Find where the given text appears and provide that cell's center as (x, y) coordinate. 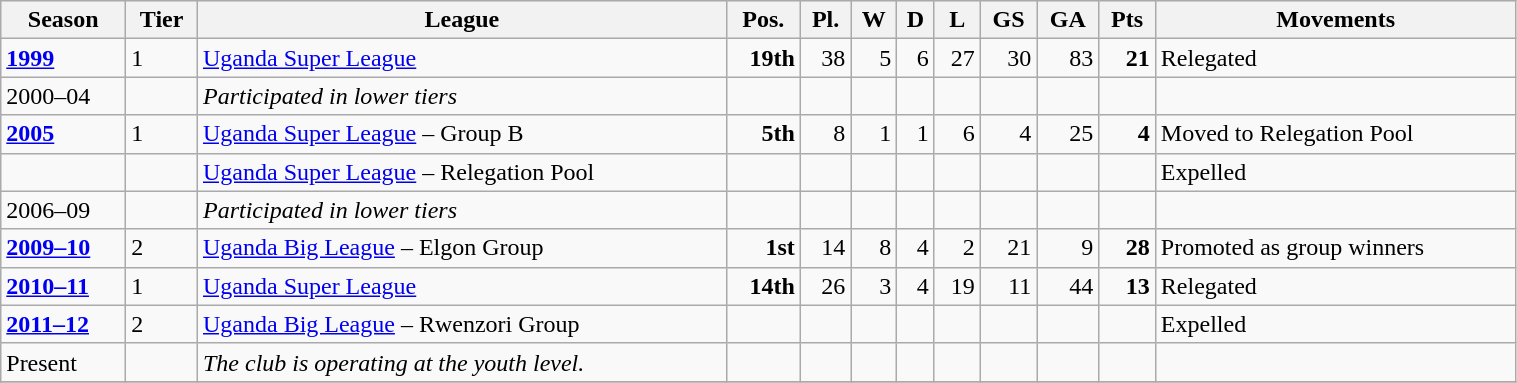
Pos. (763, 20)
Uganda Super League – Relegation Pool (462, 172)
2000–04 (64, 96)
30 (1008, 58)
Season (64, 20)
11 (1008, 286)
5 (874, 58)
Pl. (825, 20)
44 (1068, 286)
2010–11 (64, 286)
13 (1128, 286)
Pts (1128, 20)
GS (1008, 20)
Tier (162, 20)
38 (825, 58)
Uganda Big League – Rwenzori Group (462, 324)
The club is operating at the youth level. (462, 362)
League (462, 20)
3 (874, 286)
W (874, 20)
83 (1068, 58)
14th (763, 286)
Promoted as group winners (1336, 248)
27 (957, 58)
1999 (64, 58)
Uganda Super League – Group B (462, 134)
26 (825, 286)
2005 (64, 134)
Uganda Big League – Elgon Group (462, 248)
1st (763, 248)
9 (1068, 248)
14 (825, 248)
28 (1128, 248)
Movements (1336, 20)
GA (1068, 20)
D (916, 20)
2006–09 (64, 210)
19 (957, 286)
25 (1068, 134)
5th (763, 134)
2009–10 (64, 248)
Moved to Relegation Pool (1336, 134)
L (957, 20)
2011–12 (64, 324)
19th (763, 58)
Present (64, 362)
